From the cell containing the given text, extract its center point as (X, Y) coordinate. 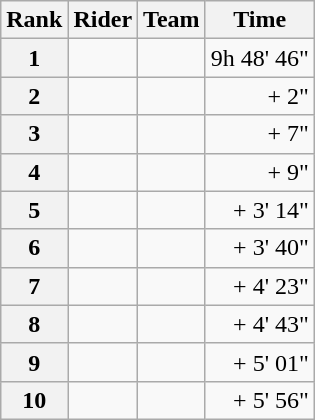
+ 4' 23" (260, 286)
9 (34, 362)
+ 3' 14" (260, 210)
Time (260, 20)
Team (172, 20)
9h 48' 46" (260, 58)
+ 5' 56" (260, 400)
+ 9" (260, 172)
+ 3' 40" (260, 248)
4 (34, 172)
Rider (103, 20)
+ 4' 43" (260, 324)
8 (34, 324)
6 (34, 248)
10 (34, 400)
7 (34, 286)
2 (34, 96)
+ 5' 01" (260, 362)
1 (34, 58)
+ 2" (260, 96)
Rank (34, 20)
3 (34, 134)
5 (34, 210)
+ 7" (260, 134)
